For the text-containing cell, return its midpoint in (x, y) coordinate format. 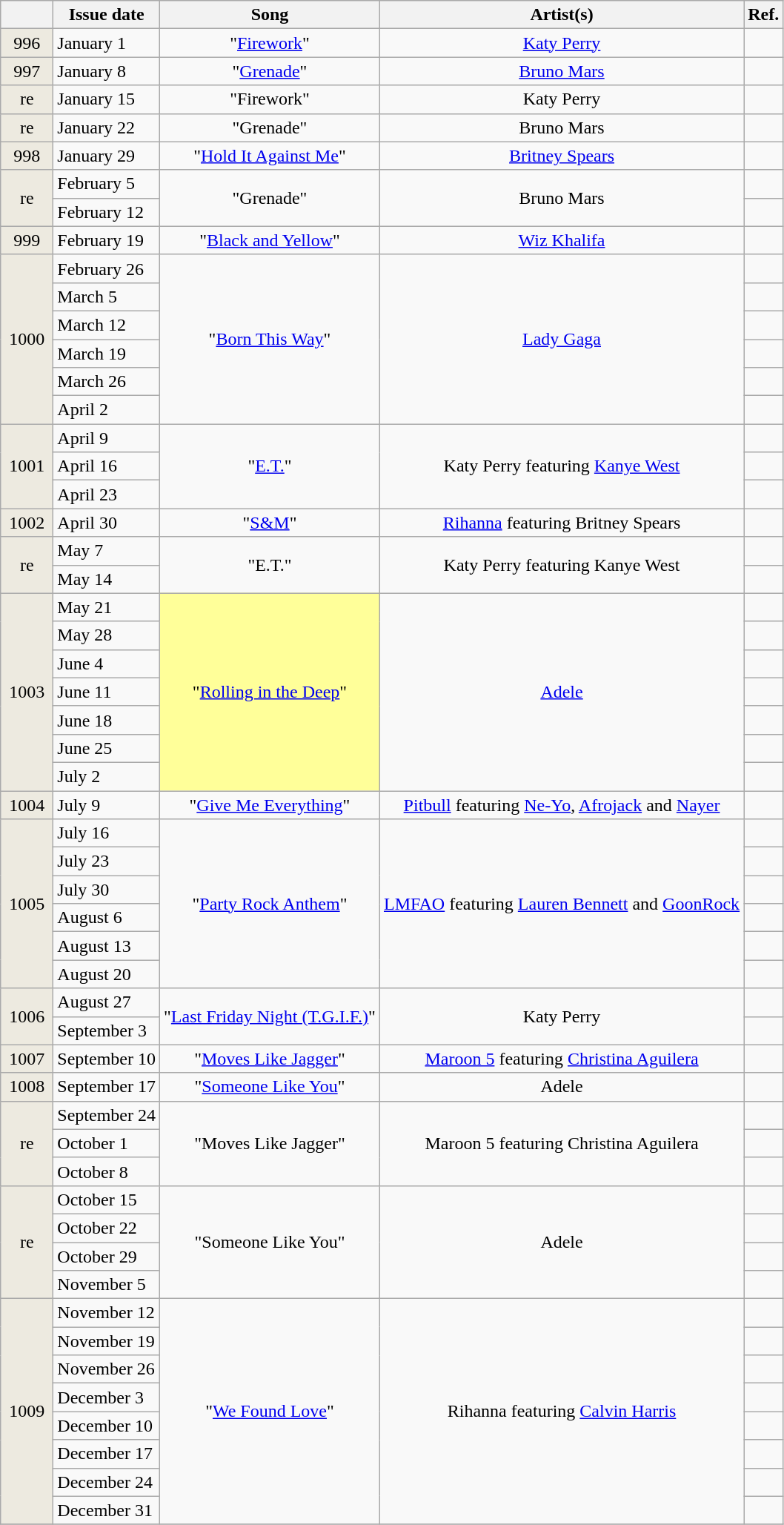
1008 (27, 1087)
Rihanna featuring Britney Spears (562, 523)
"Hold It Against Me" (270, 156)
August 6 (107, 918)
October 15 (107, 1200)
July 23 (107, 861)
April 23 (107, 494)
October 8 (107, 1171)
April 30 (107, 523)
December 24 (107, 1482)
January 29 (107, 156)
January 8 (107, 71)
Wiz Khalifa (562, 240)
September 3 (107, 1031)
"We Found Love" (270, 1412)
"Born This Way" (270, 339)
July 16 (107, 833)
February 5 (107, 184)
September 24 (107, 1115)
Britney Spears (562, 156)
November 19 (107, 1341)
January 22 (107, 128)
996 (27, 43)
April 9 (107, 438)
December 3 (107, 1397)
August 27 (107, 1002)
1007 (27, 1059)
February 12 (107, 212)
January 1 (107, 43)
October 22 (107, 1228)
1003 (27, 692)
1001 (27, 466)
"Give Me Everything" (270, 804)
Ref. (763, 15)
January 15 (107, 99)
1005 (27, 904)
1009 (27, 1412)
July 30 (107, 890)
April 2 (107, 410)
August 20 (107, 974)
July 2 (107, 776)
October 29 (107, 1257)
1000 (27, 339)
Rihanna featuring Calvin Harris (562, 1412)
May 7 (107, 551)
"S&M" (270, 523)
July 9 (107, 804)
June 18 (107, 720)
December 17 (107, 1454)
February 19 (107, 240)
December 31 (107, 1510)
August 13 (107, 946)
September 10 (107, 1059)
December 10 (107, 1426)
"Last Friday Night (T.G.I.F.)" (270, 1016)
May 14 (107, 579)
March 5 (107, 297)
March 26 (107, 382)
November 12 (107, 1313)
Issue date (107, 15)
February 26 (107, 268)
June 4 (107, 664)
LMFAO featuring Lauren Bennett and GoonRock (562, 904)
997 (27, 71)
998 (27, 156)
June 25 (107, 748)
November 26 (107, 1369)
1006 (27, 1016)
April 16 (107, 466)
1002 (27, 523)
1004 (27, 804)
March 12 (107, 325)
October 1 (107, 1143)
"Black and Yellow" (270, 240)
Pitbull featuring Ne-Yo, Afrojack and Nayer (562, 804)
May 21 (107, 607)
June 11 (107, 692)
Lady Gaga (562, 339)
"Rolling in the Deep" (270, 692)
September 17 (107, 1087)
March 19 (107, 354)
Artist(s) (562, 15)
November 5 (107, 1285)
May 28 (107, 635)
Song (270, 15)
999 (27, 240)
"Party Rock Anthem" (270, 904)
